Identify which cell holds the provided text, then report its [X, Y] central coordinate. 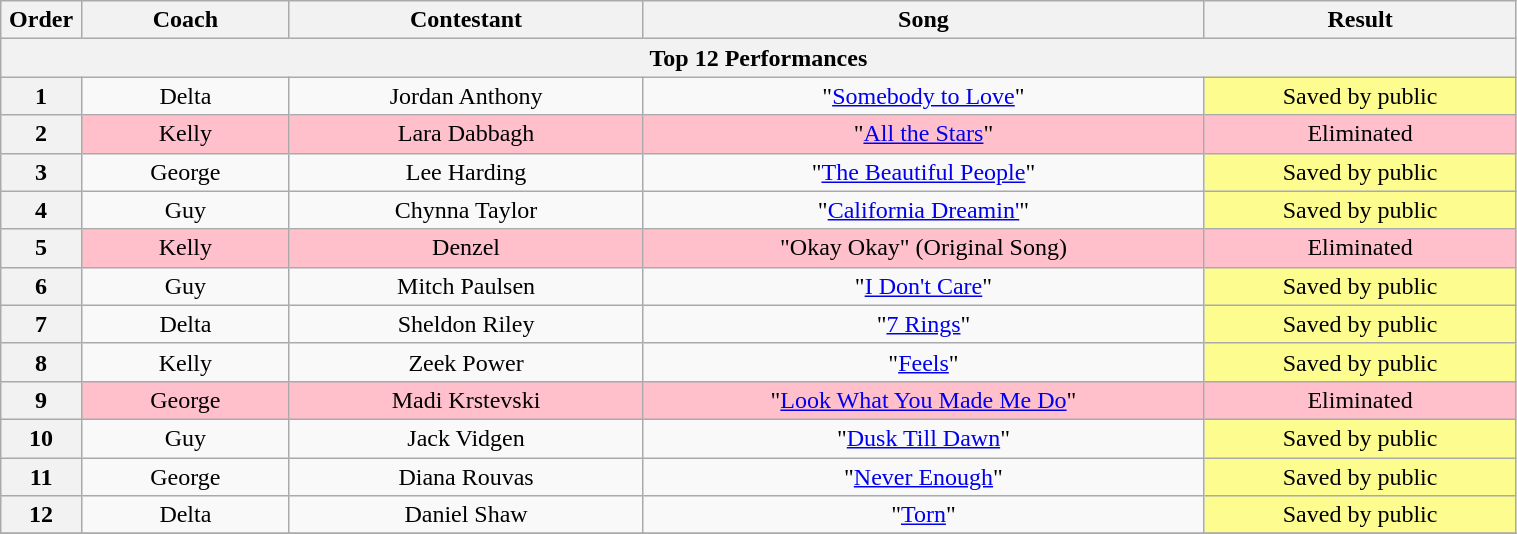
"Torn" [924, 515]
Denzel [466, 248]
5 [42, 248]
Song [924, 20]
9 [42, 400]
Jordan Anthony [466, 96]
10 [42, 438]
Coach [185, 20]
11 [42, 477]
Zeek Power [466, 362]
Mitch Paulsen [466, 286]
"Dusk Till Dawn" [924, 438]
Daniel Shaw [466, 515]
"I Don't Care" [924, 286]
7 [42, 324]
"Okay Okay" (Original Song) [924, 248]
"The Beautiful People" [924, 172]
Sheldon Riley [466, 324]
Chynna Taylor [466, 210]
2 [42, 134]
"Somebody to Love" [924, 96]
1 [42, 96]
"Never Enough" [924, 477]
"All the Stars" [924, 134]
"7 Rings" [924, 324]
Top 12 Performances [758, 58]
4 [42, 210]
Madi Krstevski [466, 400]
"California Dreamin'" [924, 210]
12 [42, 515]
Lee Harding [466, 172]
6 [42, 286]
Jack Vidgen [466, 438]
"Look What You Made Me Do" [924, 400]
"Feels" [924, 362]
Diana Rouvas [466, 477]
8 [42, 362]
Result [1360, 20]
3 [42, 172]
Lara Dabbagh [466, 134]
Order [42, 20]
Contestant [466, 20]
